Scan for the cell matching the given text and deliver its (X, Y) coordinate at center. 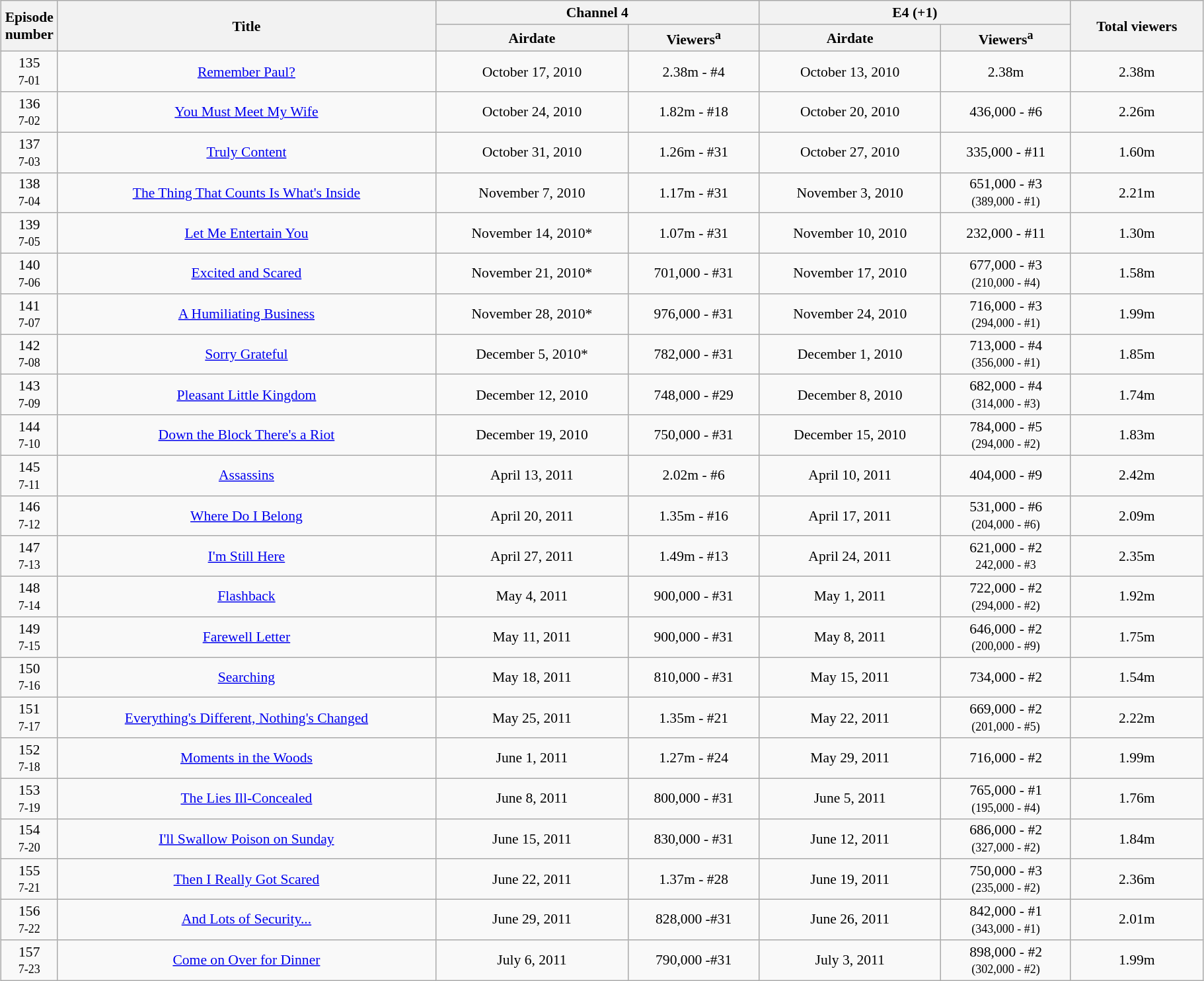
1497-15 (29, 637)
1.60m (1137, 152)
October 20, 2010 (850, 112)
October 24, 2010 (532, 112)
669,000 - #2(201,000 - #5) (1006, 717)
1487-14 (29, 597)
1447-10 (29, 435)
1547-20 (29, 839)
Where Do I Belong (246, 515)
December 8, 2010 (850, 395)
1.82m - #18 (694, 112)
Farewell Letter (246, 637)
335,000 - #11 (1006, 152)
Down the Block There's a Riot (246, 435)
Channel 4 (597, 13)
232,000 - #11 (1006, 234)
May 22, 2011 (850, 717)
July 6, 2011 (532, 961)
1.35m - #16 (694, 515)
782,000 - #31 (694, 354)
898,000 - #2(302,000 - #2) (1006, 961)
1.37m - #28 (694, 880)
810,000 - #31 (694, 678)
Excited and Scared (246, 273)
621,000 - #2242,000 - #3 (1006, 556)
1.26m - #31 (694, 152)
October 17, 2010 (532, 71)
June 5, 2011 (850, 798)
Searching (246, 678)
1417-07 (29, 314)
May 18, 2011 (532, 678)
1507-16 (29, 678)
1377-03 (29, 152)
Everything's Different, Nothing's Changed (246, 717)
Assassins (246, 476)
1467-12 (29, 515)
722,000 - #2(294,000 - #2) (1006, 597)
April 27, 2011 (532, 556)
May 4, 2011 (532, 597)
2.21m (1137, 193)
1477-13 (29, 556)
716,000 - #3(294,000 - #1) (1006, 314)
Let Me Entertain You (246, 234)
June 15, 2011 (532, 839)
1427-08 (29, 354)
734,000 - #2 (1006, 678)
The Lies Ill-Concealed (246, 798)
Sorry Grateful (246, 354)
A Humiliating Business (246, 314)
June 19, 2011 (850, 880)
2.35m (1137, 556)
I'll Swallow Poison on Sunday (246, 839)
2.02m - #6 (694, 476)
December 5, 2010* (532, 354)
1.83m (1137, 435)
1407-06 (29, 273)
December 19, 2010 (532, 435)
1557-21 (29, 880)
I'm Still Here (246, 556)
1367-02 (29, 112)
May 8, 2011 (850, 637)
748,000 - #29 (694, 395)
1.84m (1137, 839)
November 28, 2010* (532, 314)
November 24, 2010 (850, 314)
November 10, 2010 (850, 234)
716,000 - #2 (1006, 758)
1.07m - #31 (694, 234)
November 21, 2010* (532, 273)
1.17m - #31 (694, 193)
December 1, 2010 (850, 354)
1.85m (1137, 354)
1.76m (1137, 798)
October 31, 2010 (532, 152)
Come on Over for Dinner (246, 961)
830,000 - #31 (694, 839)
790,000 -#31 (694, 961)
May 11, 2011 (532, 637)
You Must Meet My Wife (246, 112)
April 13, 2011 (532, 476)
1397-05 (29, 234)
651,000 - #3(389,000 - #1) (1006, 193)
1.75m (1137, 637)
828,000 -#31 (694, 920)
June 8, 2011 (532, 798)
2.09m (1137, 515)
November 7, 2010 (532, 193)
October 13, 2010 (850, 71)
Total viewers (1137, 26)
701,000 - #31 (694, 273)
April 10, 2011 (850, 476)
1.58m (1137, 273)
October 27, 2010 (850, 152)
Remember Paul? (246, 71)
1567-22 (29, 920)
1.27m - #24 (694, 758)
436,000 - #6 (1006, 112)
1.49m - #13 (694, 556)
1537-19 (29, 798)
1387-04 (29, 193)
677,000 - #3(210,000 - #4) (1006, 273)
May 25, 2011 (532, 717)
800,000 - #31 (694, 798)
May 1, 2011 (850, 597)
May 29, 2011 (850, 758)
976,000 - #31 (694, 314)
2.26m (1137, 112)
December 15, 2010 (850, 435)
Title (246, 26)
1437-09 (29, 395)
April 20, 2011 (532, 515)
2.01m (1137, 920)
June 26, 2011 (850, 920)
Moments in the Woods (246, 758)
1357-01 (29, 71)
1577-23 (29, 961)
July 3, 2011 (850, 961)
April 17, 2011 (850, 515)
531,000 - #6(204,000 - #6) (1006, 515)
1.30m (1137, 234)
Episode number (29, 26)
1.92m (1137, 597)
713,000 - #4(356,000 - #1) (1006, 354)
765,000 - #1(195,000 - #4) (1006, 798)
2.22m (1137, 717)
December 12, 2010 (532, 395)
1.35m - #21 (694, 717)
April 24, 2011 (850, 556)
Pleasant Little Kingdom (246, 395)
Then I Really Got Scared (246, 880)
2.38m - #4 (694, 71)
686,000 - #2(327,000 - #2) (1006, 839)
June 22, 2011 (532, 880)
Truly Content (246, 152)
646,000 - #2(200,000 - #9) (1006, 637)
Flashback (246, 597)
750,000 - #31 (694, 435)
E4 (+1) (915, 13)
404,000 - #9 (1006, 476)
750,000 - #3(235,000 - #2) (1006, 880)
June 29, 2011 (532, 920)
November 3, 2010 (850, 193)
1.54m (1137, 678)
2.36m (1137, 880)
November 17, 2010 (850, 273)
1.74m (1137, 395)
784,000 - #5(294,000 - #2) (1006, 435)
842,000 - #1(343,000 - #1) (1006, 920)
2.42m (1137, 476)
November 14, 2010* (532, 234)
And Lots of Security... (246, 920)
1457-11 (29, 476)
June 12, 2011 (850, 839)
The Thing That Counts Is What's Inside (246, 193)
May 15, 2011 (850, 678)
682,000 - #4(314,000 - #3) (1006, 395)
1527-18 (29, 758)
June 1, 2011 (532, 758)
1517-17 (29, 717)
